Pinpoint the cell where the given text exists, returning its (x, y) midpoint coordinate. 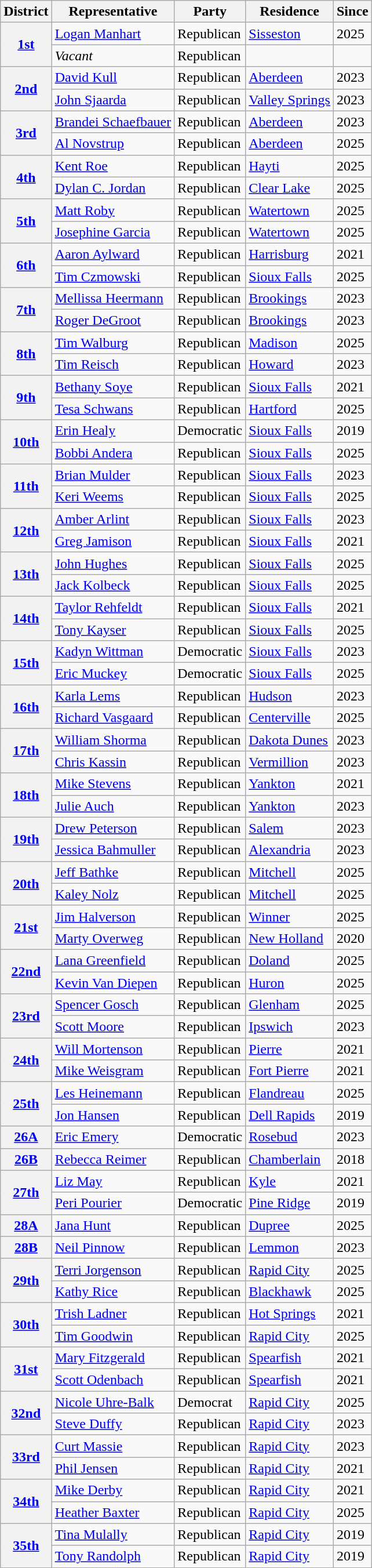
Brandei Schaefbauer (113, 122)
Vermillion (290, 762)
Party (210, 12)
Mike Derby (113, 1490)
Huron (290, 983)
Valley Springs (290, 100)
Pierre (290, 1049)
Tony Randolph (113, 1556)
14th (26, 618)
District (26, 12)
Democrat (210, 1402)
Kadyn Wittman (113, 652)
Representative (113, 12)
7th (26, 310)
William Shorma (113, 740)
3rd (26, 133)
Trish Ladner (113, 1313)
Lana Greenfield (113, 960)
10th (26, 442)
26A (26, 1137)
Spencer Gosch (113, 1005)
2nd (26, 89)
Greg Jamison (113, 541)
Will Mortenson (113, 1049)
Karla Lems (113, 696)
Salem (290, 828)
Jessica Bahmuller (113, 850)
Eric Muckey (113, 674)
Bethany Soye (113, 387)
Fort Pierre (290, 1071)
Keri Weems (113, 497)
21st (26, 927)
Alexandria (290, 850)
Liz May (113, 1181)
Tim Goodwin (113, 1335)
Erin Healy (113, 431)
Chris Kassin (113, 762)
22nd (26, 971)
Hot Springs (290, 1313)
Chamberlain (290, 1159)
Hayti (290, 166)
Curt Massie (113, 1446)
Flandreau (290, 1093)
Jana Hunt (113, 1225)
Mike Weisgram (113, 1071)
24th (26, 1060)
Jim Halverson (113, 916)
Jon Hansen (113, 1115)
Lemmon (290, 1247)
Hartford (290, 409)
6th (26, 265)
Jack Kolbeck (113, 585)
Pine Ridge (290, 1203)
Drew Peterson (113, 828)
Since (352, 12)
17th (26, 751)
Bobbi Andera (113, 453)
Matt Roby (113, 210)
Dakota Dunes (290, 740)
4th (26, 177)
28A (26, 1225)
Blackhawk (290, 1291)
Doland (290, 960)
Hudson (290, 696)
Winner (290, 916)
David Kull (113, 78)
Kathy Rice (113, 1291)
Ipswich (290, 1027)
Howard (290, 365)
Heather Baxter (113, 1512)
Tim Reisch (113, 365)
Vacant (113, 56)
23rd (26, 1016)
Mellissa Heermann (113, 299)
Tim Czmowski (113, 277)
15th (26, 663)
Neil Pinnow (113, 1247)
Marty Overweg (113, 938)
5th (26, 221)
29th (26, 1280)
11th (26, 486)
Phil Jensen (113, 1468)
Terri Jorgenson (113, 1269)
Josephine Garcia (113, 232)
Roger DeGroot (113, 321)
8th (26, 354)
Amber Arlint (113, 519)
Julie Auch (113, 806)
9th (26, 398)
33rd (26, 1457)
New Holland (290, 938)
John Sjaarda (113, 100)
31st (26, 1369)
Tony Kayser (113, 629)
34th (26, 1501)
Peri Pourier (113, 1203)
Nicole Uhre-Balk (113, 1402)
27th (26, 1192)
30th (26, 1324)
Harrisburg (290, 254)
35th (26, 1545)
1st (26, 45)
Tim Walburg (113, 343)
Kyle (290, 1181)
Richard Vasgaard (113, 718)
Logan Manhart (113, 34)
Dell Rapids (290, 1115)
Kaley Nolz (113, 894)
Tina Mulally (113, 1534)
18th (26, 795)
Rosebud (290, 1137)
Taylor Rehfeldt (113, 607)
Brian Mulder (113, 475)
25th (26, 1104)
Mary Fitzgerald (113, 1358)
16th (26, 707)
19th (26, 839)
Dylan C. Jordan (113, 188)
12th (26, 530)
Scott Odenbach (113, 1380)
Scott Moore (113, 1027)
Les Heinemann (113, 1093)
20th (26, 883)
Madison (290, 343)
John Hughes (113, 563)
Kent Roe (113, 166)
Tesa Schwans (113, 409)
2020 (352, 938)
Kevin Van Diepen (113, 983)
Sisseston (290, 34)
28B (26, 1247)
Rebecca Reimer (113, 1159)
Jeff Bathke (113, 872)
Residence (290, 12)
Al Novstrup (113, 144)
Glenham (290, 1005)
2018 (352, 1159)
Clear Lake (290, 188)
32nd (26, 1413)
Aaron Aylward (113, 254)
26B (26, 1159)
Mike Stevens (113, 784)
Centerville (290, 718)
Steve Duffy (113, 1424)
13th (26, 574)
Dupree (290, 1225)
Eric Emery (113, 1137)
